Pinpoint the cell where the given text exists, returning its [x, y] midpoint coordinate. 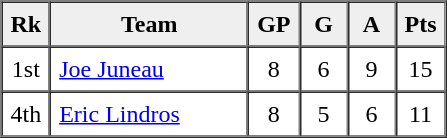
11 [421, 114]
G [324, 24]
Rk [26, 24]
1st [26, 68]
Team [149, 24]
Eric Lindros [149, 114]
5 [324, 114]
Pts [421, 24]
9 [372, 68]
A [372, 24]
Joe Juneau [149, 68]
GP [274, 24]
4th [26, 114]
15 [421, 68]
